Determine the (x, y) coordinate at the center of the cell enclosing the given text.  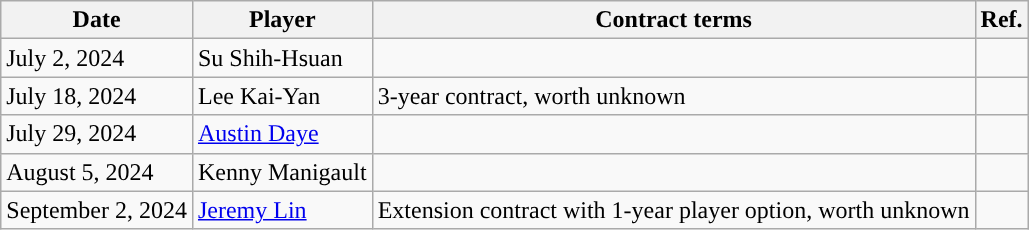
Lee Kai-Yan (282, 96)
July 2, 2024 (97, 58)
Austin Daye (282, 134)
Ref. (1002, 20)
Date (97, 20)
3-year contract, worth unknown (674, 96)
Kenny Manigault (282, 172)
Jeremy Lin (282, 210)
Player (282, 20)
September 2, 2024 (97, 210)
July 29, 2024 (97, 134)
Su Shih-Hsuan (282, 58)
August 5, 2024 (97, 172)
Extension contract with 1-year player option, worth unknown (674, 210)
July 18, 2024 (97, 96)
Contract terms (674, 20)
